Provide the (X, Y) coordinate of the cell's center where the given text is located.  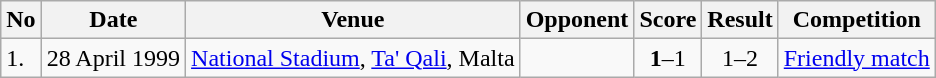
1–2 (740, 58)
1. (21, 58)
Result (740, 20)
Competition (856, 20)
Score (668, 20)
1–1 (668, 58)
28 April 1999 (113, 58)
Friendly match (856, 58)
Opponent (577, 20)
National Stadium, Ta' Qali, Malta (354, 58)
No (21, 20)
Date (113, 20)
Venue (354, 20)
